Return the (x, y) coordinate for the center point of the cell that contains the specified text.  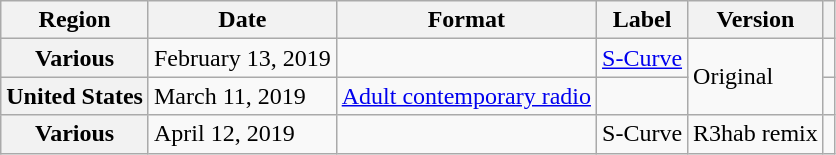
R3hab remix (756, 134)
March 11, 2019 (242, 96)
Date (242, 20)
Adult contemporary radio (466, 96)
February 13, 2019 (242, 58)
Region (75, 20)
Original (756, 77)
Version (756, 20)
United States (75, 96)
Label (642, 20)
Format (466, 20)
April 12, 2019 (242, 134)
